Return (X, Y) of the center of cell containing provided text 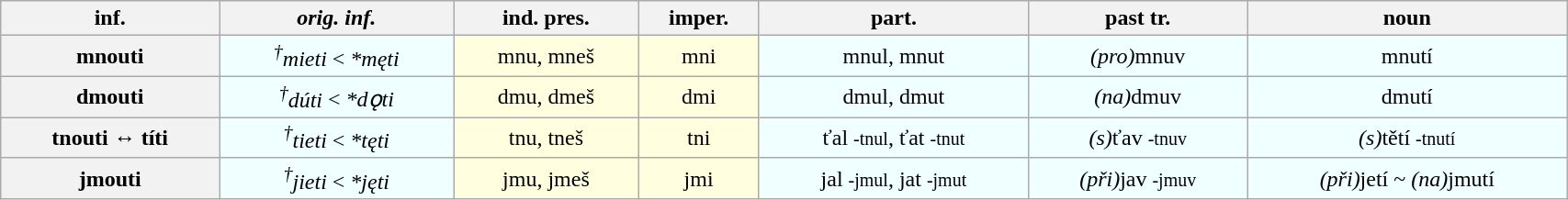
jmu, jmeš (546, 178)
imper. (699, 18)
noun (1407, 18)
part. (893, 18)
ťal -tnul, ťat -tnut (893, 138)
dmu, dmeš (546, 97)
mnul, mnut (893, 57)
†dúti < *dǫti (336, 97)
mnu, mneš (546, 57)
†mieti < *męti (336, 57)
past tr. (1137, 18)
mnutí (1407, 57)
inf. (110, 18)
(pro)mnuv (1137, 57)
dmi (699, 97)
(s)tětí -tnutí (1407, 138)
dmouti (110, 97)
orig. inf. (336, 18)
†jieti < *jęti (336, 178)
(při)jetí ~ (na)jmutí (1407, 178)
jmouti (110, 178)
dmul, dmut (893, 97)
tnouti ↔ títi (110, 138)
dmutí (1407, 97)
tni (699, 138)
tnu, tneš (546, 138)
ind. pres. (546, 18)
†tieti < *tęti (336, 138)
mni (699, 57)
(při)jav -jmuv (1137, 178)
jmi (699, 178)
(s)ťav -tnuv (1137, 138)
jal -jmul, jat -jmut (893, 178)
(na)dmuv (1137, 97)
mnouti (110, 57)
